For the text-containing cell, return its midpoint in [X, Y] coordinate format. 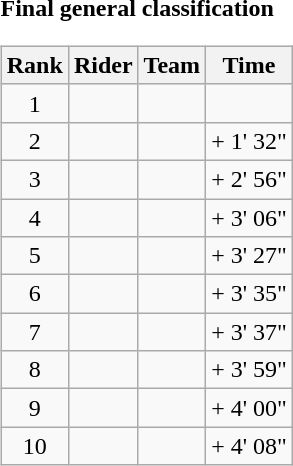
4 [34, 217]
Time [250, 65]
Team [172, 65]
8 [34, 370]
9 [34, 408]
+ 3' 59" [250, 370]
+ 4' 08" [250, 446]
7 [34, 332]
5 [34, 256]
+ 1' 32" [250, 141]
6 [34, 294]
2 [34, 141]
+ 3' 06" [250, 217]
+ 3' 37" [250, 332]
+ 2' 56" [250, 179]
+ 3' 27" [250, 256]
+ 3' 35" [250, 294]
+ 4' 00" [250, 408]
10 [34, 446]
Rank [34, 65]
1 [34, 103]
3 [34, 179]
Rider [103, 65]
